From the cell containing the given text, extract its center point as (x, y) coordinate. 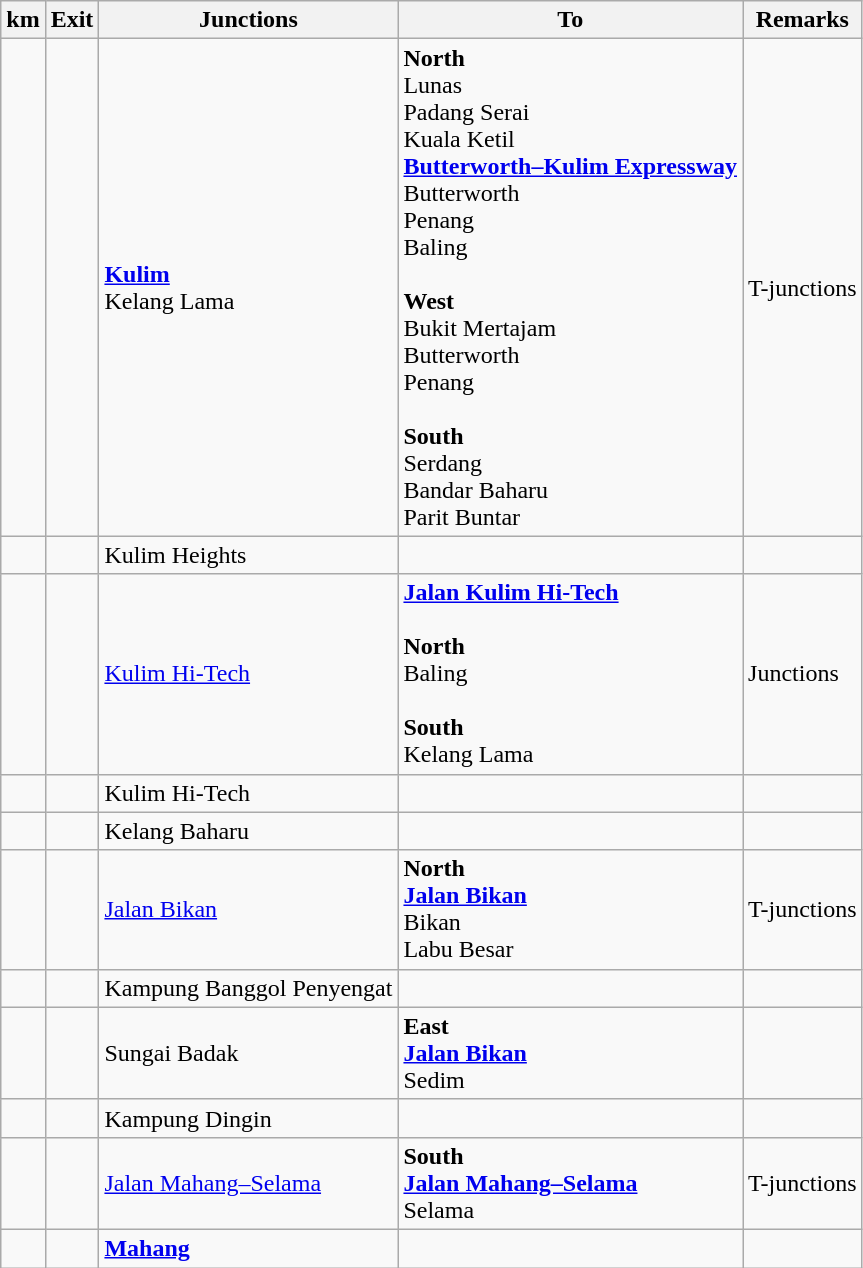
Kampung Banggol Penyengat (248, 988)
East Jalan BikanSedim (570, 1053)
North Jalan BikanBikanLabu Besar (570, 910)
Remarks (803, 20)
Jalan Bikan (248, 910)
Kulim Heights (248, 555)
Mahang (248, 1248)
Exit (72, 20)
Jalan Kulim Hi-TechNorthBalingSouthKelang Lama (570, 674)
Jalan Mahang–Selama (248, 1183)
Kelang Baharu (248, 831)
To (570, 20)
Sungai Badak (248, 1053)
Kampung Dingin (248, 1118)
KulimKelang Lama (248, 288)
km (23, 20)
South Jalan Mahang–SelamaSelama (570, 1183)
